Detect which cell encompasses the target text, then output its (X, Y) center coordinate. 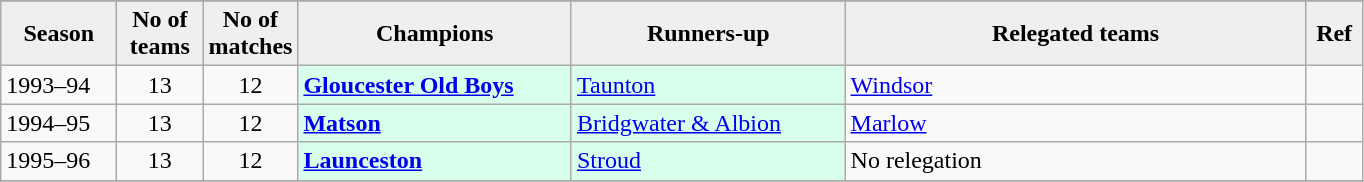
Ref (1334, 34)
Runners-up (708, 34)
1993–94 (59, 85)
No relegation (1076, 161)
Matson (435, 123)
No of matches (250, 34)
Champions (435, 34)
Season (59, 34)
1994–95 (59, 123)
No of teams (160, 34)
Bridgwater & Albion (708, 123)
Gloucester Old Boys (435, 85)
Windsor (1076, 85)
1995–96 (59, 161)
Taunton (708, 85)
Stroud (708, 161)
Launceston (435, 161)
Relegated teams (1076, 34)
Marlow (1076, 123)
